Search for the cell housing the specified text and yield its (X, Y) center coordinate. 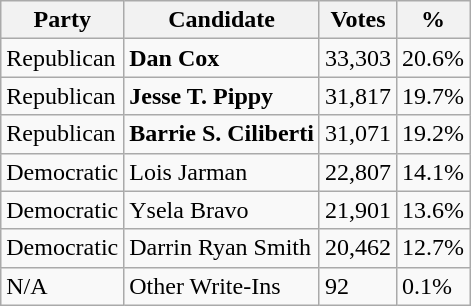
31,817 (358, 96)
Barrie S. Ciliberti (222, 134)
Lois Jarman (222, 172)
21,901 (358, 210)
33,303 (358, 58)
Darrin Ryan Smith (222, 248)
Dan Cox (222, 58)
N/A (62, 286)
22,807 (358, 172)
13.6% (434, 210)
14.1% (434, 172)
Candidate (222, 20)
Party (62, 20)
31,071 (358, 134)
19.7% (434, 96)
0.1% (434, 286)
12.7% (434, 248)
92 (358, 286)
Jesse T. Pippy (222, 96)
20.6% (434, 58)
Other Write-Ins (222, 286)
Votes (358, 20)
20,462 (358, 248)
19.2% (434, 134)
Ysela Bravo (222, 210)
% (434, 20)
